Extract the (X, Y) coordinate from the center of the cell holding the provided text.  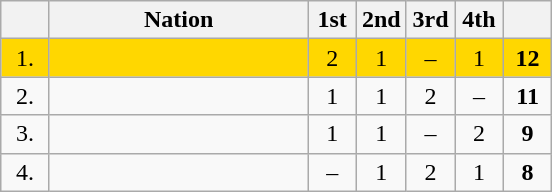
1. (26, 58)
3. (26, 134)
1st (332, 20)
3rd (430, 20)
11 (528, 96)
2nd (381, 20)
4. (26, 172)
12 (528, 58)
2. (26, 96)
9 (528, 134)
4th (480, 20)
8 (528, 172)
Nation (178, 20)
